Search for the cell housing the specified text and yield its [x, y] center coordinate. 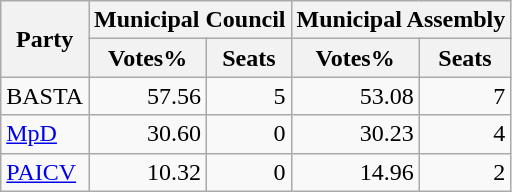
57.56 [148, 96]
2 [465, 172]
4 [465, 134]
BASTA [45, 96]
30.60 [148, 134]
30.23 [355, 134]
10.32 [148, 172]
14.96 [355, 172]
Party [45, 39]
MpD [45, 134]
PAICV [45, 172]
53.08 [355, 96]
Municipal Assembly [401, 20]
7 [465, 96]
5 [249, 96]
Municipal Council [190, 20]
